Search for the cell housing the specified text and yield its [X, Y] center coordinate. 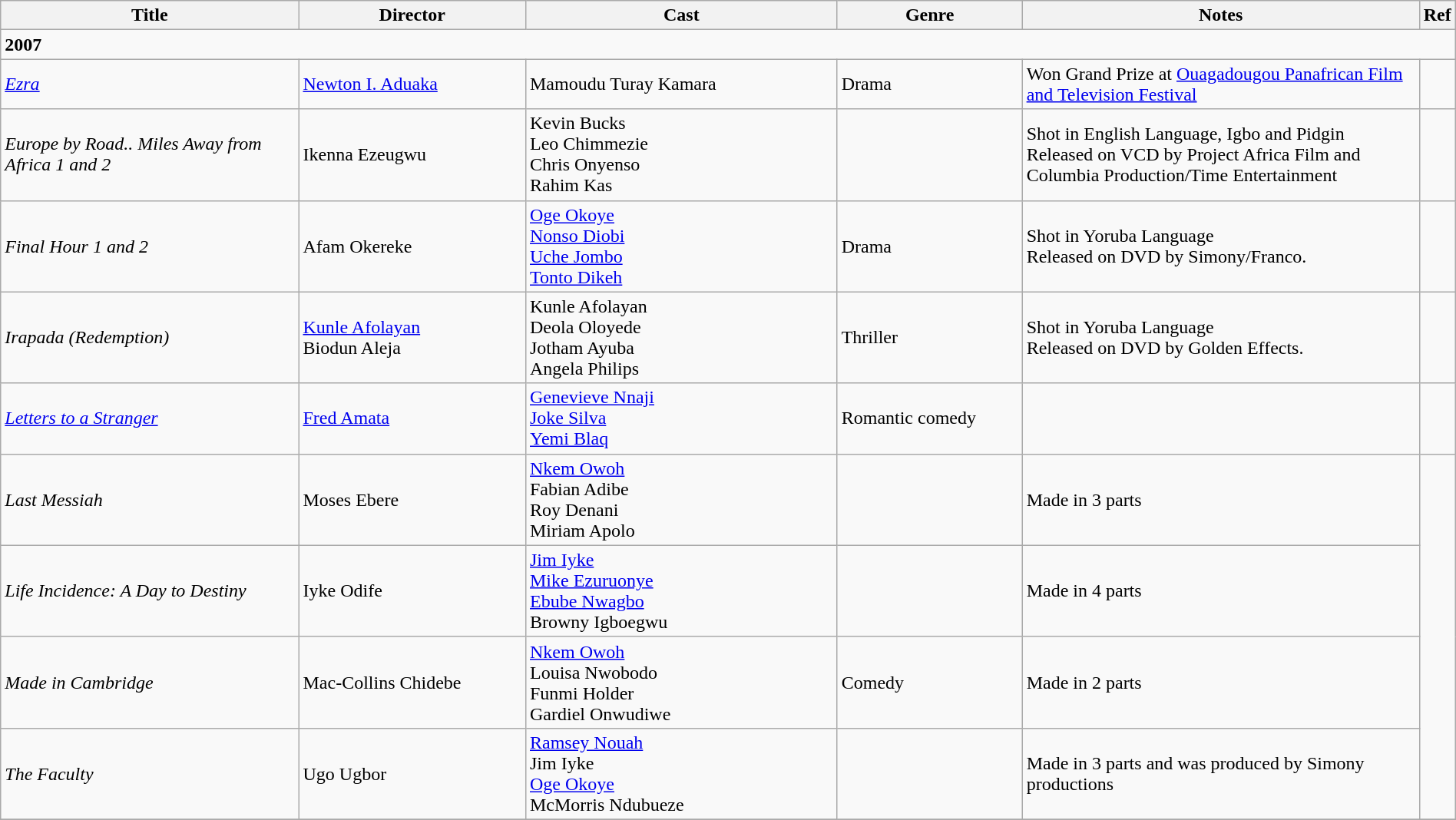
Final Hour 1 and 2 [150, 246]
Kunle AfolayanDeola OloyedeJotham AyubaAngela Philips [681, 338]
Romantic comedy [929, 418]
Irapada (Redemption) [150, 338]
Afam Okereke [412, 246]
Made in 4 parts [1221, 591]
Won Grand Prize at Ouagadougou Panafrican Film and Television Festival [1221, 84]
Ramsey NouahJim IykeOge OkoyeMcMorris Ndubueze [681, 774]
Ref [1438, 15]
Kunle AfolayanBiodun Aleja [412, 338]
Comedy [929, 682]
Ugo Ugbor [412, 774]
Last Messiah [150, 499]
Made in Cambridge [150, 682]
Mamoudu Turay Kamara [681, 84]
Genevieve NnajiJoke SilvaYemi Blaq [681, 418]
Notes [1221, 15]
Letters to a Stranger [150, 418]
Iyke Odife [412, 591]
Nkem OwohFabian AdibeRoy DenaniMiriam Apolo [681, 499]
Jim IykeMike EzuruonyeEbube NwagboBrowny Igboegwu [681, 591]
Ezra [150, 84]
Europe by Road.. Miles Away from Africa 1 and 2 [150, 155]
Shot in Yoruba LanguageReleased on DVD by Golden Effects. [1221, 338]
Shot in Yoruba LanguageReleased on DVD by Simony/Franco. [1221, 246]
Newton I. Aduaka [412, 84]
Kevin BucksLeo ChimmezieChris OnyensoRahim Kas [681, 155]
Ikenna Ezeugwu [412, 155]
Oge OkoyeNonso DiobiUche JomboTonto Dikeh [681, 246]
Made in 3 parts and was produced by Simony productions [1221, 774]
Genre [929, 15]
Made in 2 parts [1221, 682]
Fred Amata [412, 418]
2007 [728, 45]
Shot in English Language, Igbo and PidginReleased on VCD by Project Africa Film and Columbia Production/Time Entertainment [1221, 155]
Title [150, 15]
Life Incidence: A Day to Destiny [150, 591]
Thriller [929, 338]
The Faculty [150, 774]
Made in 3 parts [1221, 499]
Mac-Collins Chidebe [412, 682]
Moses Ebere [412, 499]
Director [412, 15]
Cast [681, 15]
Nkem OwohLouisa NwobodoFunmi HolderGardiel Onwudiwe [681, 682]
